Return (X, Y) of the center of cell containing provided text 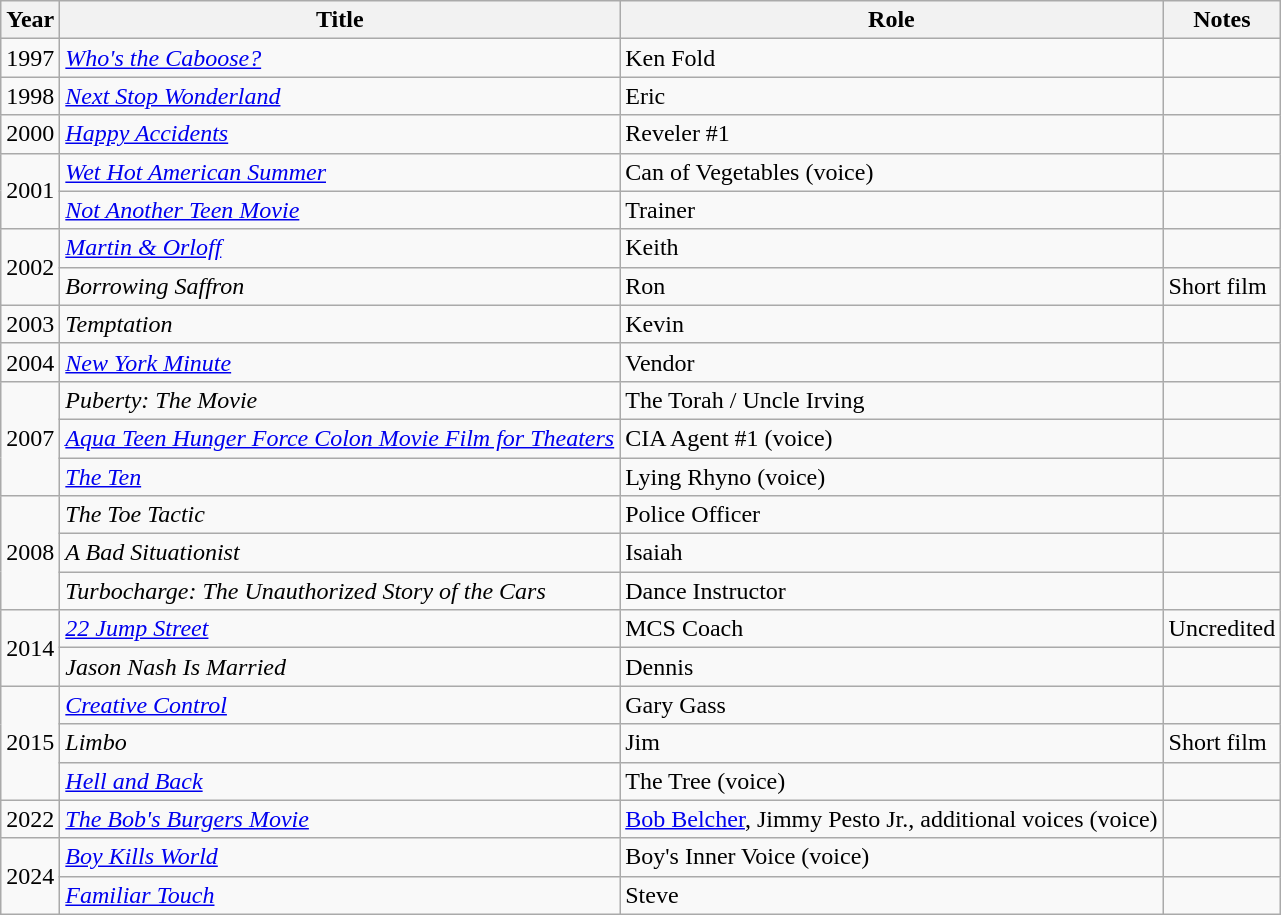
Happy Accidents (340, 134)
Boy's Inner Voice (voice) (892, 857)
Bob Belcher, Jimmy Pesto Jr., additional voices (voice) (892, 819)
The Toe Tactic (340, 515)
A Bad Situationist (340, 553)
Can of Vegetables (voice) (892, 172)
Police Officer (892, 515)
Who's the Caboose? (340, 58)
22 Jump Street (340, 629)
Trainer (892, 210)
Dance Instructor (892, 591)
The Bob's Burgers Movie (340, 819)
Turbocharge: The Unauthorized Story of the Cars (340, 591)
MCS Coach (892, 629)
Ron (892, 286)
2000 (30, 134)
Limbo (340, 743)
Kevin (892, 324)
New York Minute (340, 362)
2014 (30, 648)
Eric (892, 96)
Boy Kills World (340, 857)
Vendor (892, 362)
Gary Gass (892, 705)
Puberty: The Movie (340, 400)
The Ten (340, 477)
Role (892, 20)
Not Another Teen Movie (340, 210)
Steve (892, 895)
Borrowing Saffron (340, 286)
Lying Rhyno (voice) (892, 477)
Isaiah (892, 553)
Wet Hot American Summer (340, 172)
Aqua Teen Hunger Force Colon Movie Film for Theaters (340, 438)
Uncredited (1222, 629)
Keith (892, 248)
Dennis (892, 667)
Martin & Orloff (340, 248)
Jim (892, 743)
2001 (30, 191)
Temptation (340, 324)
2007 (30, 438)
Familiar Touch (340, 895)
Jason Nash Is Married (340, 667)
Ken Fold (892, 58)
The Torah / Uncle Irving (892, 400)
2024 (30, 876)
The Tree (voice) (892, 781)
Reveler #1 (892, 134)
1997 (30, 58)
Notes (1222, 20)
2008 (30, 553)
1998 (30, 96)
Next Stop Wonderland (340, 96)
Title (340, 20)
Creative Control (340, 705)
2022 (30, 819)
2015 (30, 743)
2003 (30, 324)
2004 (30, 362)
Hell and Back (340, 781)
2002 (30, 267)
Year (30, 20)
CIA Agent #1 (voice) (892, 438)
